Pinpoint the cell where the given text exists, returning its (x, y) midpoint coordinate. 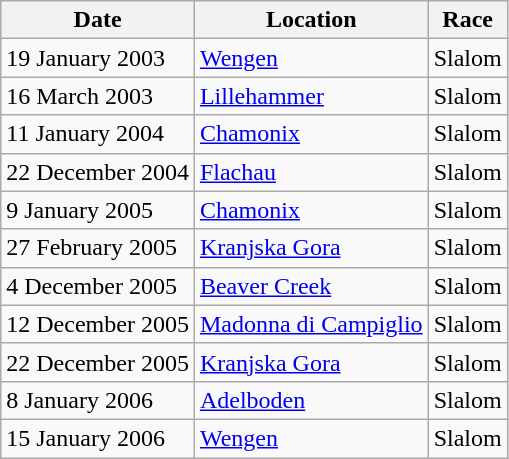
4 December 2005 (98, 286)
16 March 2003 (98, 96)
Lillehammer (311, 96)
Date (98, 20)
Adelboden (311, 400)
Flachau (311, 172)
15 January 2006 (98, 438)
22 December 2004 (98, 172)
Beaver Creek (311, 286)
Location (311, 20)
Race (468, 20)
27 February 2005 (98, 248)
19 January 2003 (98, 58)
11 January 2004 (98, 134)
12 December 2005 (98, 324)
Madonna di Campiglio (311, 324)
22 December 2005 (98, 362)
9 January 2005 (98, 210)
8 January 2006 (98, 400)
